Output the (X, Y) coordinate of the center of the cell containing the given text.  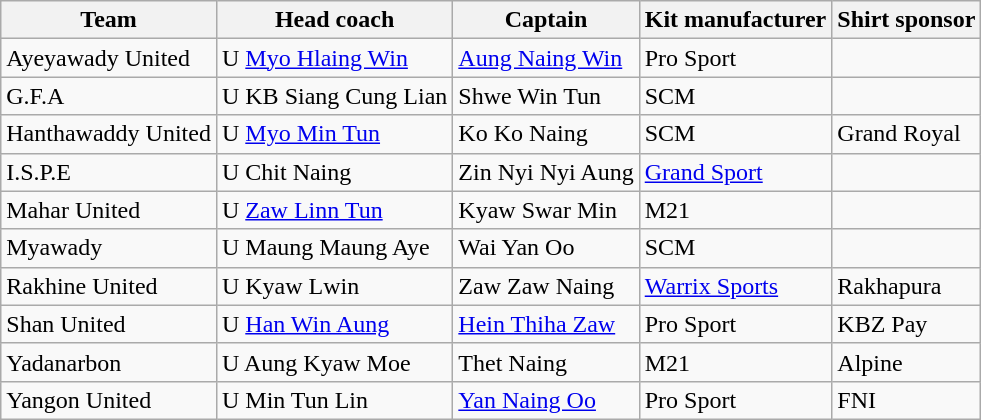
Yan Naing Oo (546, 400)
Ko Ko Naing (546, 134)
U Kyaw Lwin (334, 286)
Grand Royal (906, 134)
U Myo Min Tun (334, 134)
Head coach (334, 20)
Mahar United (109, 210)
Kyaw Swar Min (546, 210)
Myawady (109, 248)
Shan United (109, 324)
Shwe Win Tun (546, 96)
Wai Yan Oo (546, 248)
FNI (906, 400)
Aung Naing Win (546, 58)
G.F.A (109, 96)
Hanthawaddy United (109, 134)
U Maung Maung Aye (334, 248)
U Han Win Aung (334, 324)
Ayeyawady United (109, 58)
KBZ Pay (906, 324)
Kit manufacturer (736, 20)
Thet Naing (546, 362)
U Aung Kyaw Moe (334, 362)
Alpine (906, 362)
Yadanarbon (109, 362)
U Min Tun Lin (334, 400)
I.S.P.E (109, 172)
U Myo Hlaing Win (334, 58)
Captain (546, 20)
U Zaw Linn Tun (334, 210)
Grand Sport (736, 172)
Yangon United (109, 400)
U KB Siang Cung Lian (334, 96)
Rakhine United (109, 286)
Hein Thiha Zaw (546, 324)
U Chit Naing (334, 172)
Zaw Zaw Naing (546, 286)
Team (109, 20)
Rakhapura (906, 286)
Warrix Sports (736, 286)
Zin Nyi Nyi Aung (546, 172)
Shirt sponsor (906, 20)
